Capture the cell that displays the provided text and extract its (x, y) central coordinate. 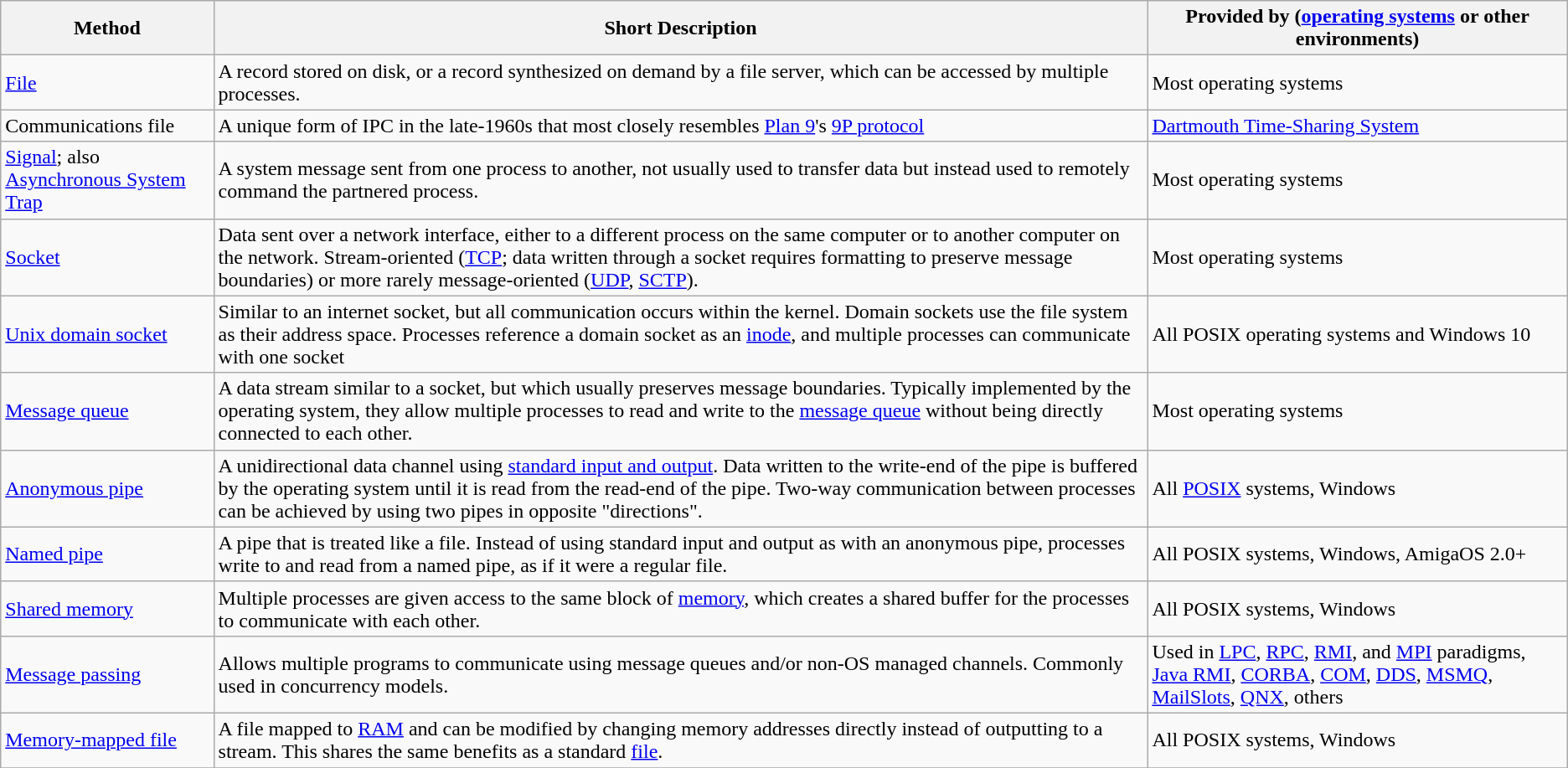
A record stored on disk, or a record synthesized on demand by a file server, which can be accessed by multiple processes. (680, 82)
Communications file (107, 126)
Socket (107, 257)
Anonymous pipe (107, 488)
A unique form of IPC in the late-1960s that most closely resembles Plan 9's 9P protocol (680, 126)
Allows multiple programs to communicate using message queues and/or non-OS managed channels. Commonly used in concurrency models. (680, 674)
Named pipe (107, 554)
Method (107, 28)
All POSIX operating systems and Windows 10 (1357, 334)
A system message sent from one process to another, not usually used to transfer data but instead used to remotely command the partnered process. (680, 180)
Message passing (107, 674)
All POSIX systems, Windows, AmigaOS 2.0+ (1357, 554)
Shared memory (107, 608)
Memory-mapped file (107, 740)
Multiple processes are given access to the same block of memory, which creates a shared buffer for the processes to communicate with each other. (680, 608)
Unix domain socket (107, 334)
Dartmouth Time-Sharing System (1357, 126)
File (107, 82)
Signal; also Asynchronous System Trap (107, 180)
Message queue (107, 411)
Provided by (operating systems or other environments) (1357, 28)
Used in LPC, RPC, RMI, and MPI paradigms, Java RMI, CORBA, COM, DDS, MSMQ, MailSlots, QNX, others (1357, 674)
Short Description (680, 28)
